Return the (x, y) coordinate for the center point of the cell that contains the specified text.  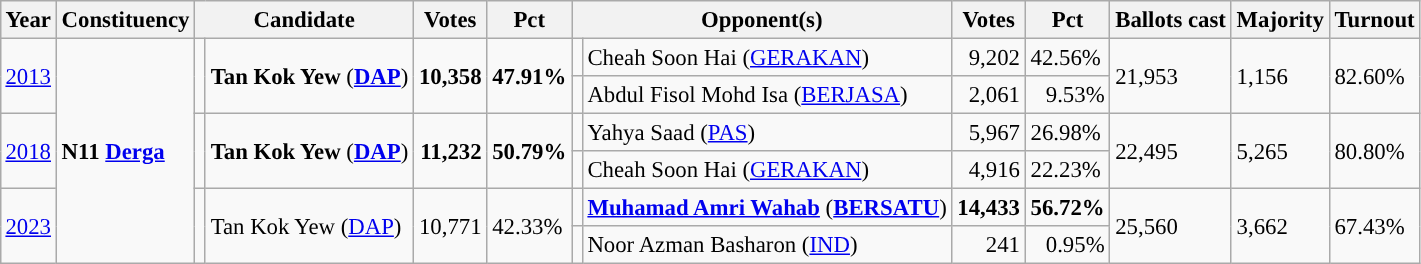
2023 (28, 226)
22,495 (1170, 152)
Yahya Saad (PAS) (767, 133)
N11 Derga (125, 151)
10,358 (450, 76)
5,967 (988, 133)
26.98% (1068, 133)
1,156 (1280, 76)
42.56% (1068, 57)
9,202 (988, 57)
9.53% (1068, 95)
22.23% (1068, 170)
Muhamad Amri Wahab (BERSATU) (767, 208)
42.33% (530, 226)
56.72% (1068, 208)
3,662 (1280, 226)
Year (28, 20)
80.80% (1374, 152)
Majority (1280, 20)
Turnout (1374, 20)
2018 (28, 152)
Constituency (125, 20)
14,433 (988, 208)
Ballots cast (1170, 20)
0.95% (1068, 245)
11,232 (450, 152)
82.60% (1374, 76)
2013 (28, 76)
47.91% (530, 76)
25,560 (1170, 226)
50.79% (530, 152)
241 (988, 245)
Noor Azman Basharon (IND) (767, 245)
Abdul Fisol Mohd Isa (BERJASA) (767, 95)
4,916 (988, 170)
Opponent(s) (762, 20)
Candidate (304, 20)
10,771 (450, 226)
21,953 (1170, 76)
2,061 (988, 95)
67.43% (1374, 226)
5,265 (1280, 152)
